Scan for the cell matching the given text and deliver its [x, y] coordinate at center. 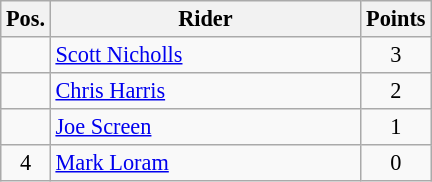
Joe Screen [205, 126]
4 [26, 162]
1 [396, 126]
Rider [205, 19]
Points [396, 19]
Mark Loram [205, 162]
Chris Harris [205, 90]
0 [396, 162]
Scott Nicholls [205, 55]
3 [396, 55]
2 [396, 90]
Pos. [26, 19]
